Determine the [x, y] coordinate at the center of the cell enclosing the given text.  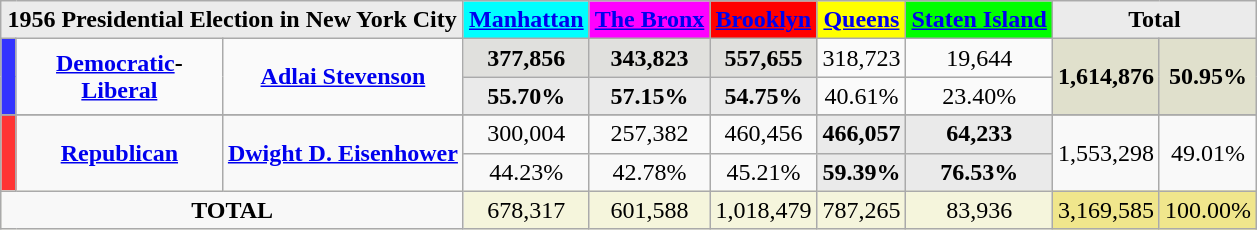
Democratic-Liberal [119, 77]
64,233 [979, 134]
1,018,479 [764, 210]
100.00% [1208, 210]
Queens [862, 20]
55.70% [526, 96]
460,456 [764, 134]
1,553,298 [1106, 153]
Republican [119, 153]
TOTAL [232, 210]
318,723 [862, 58]
59.39% [862, 172]
The Bronx [650, 20]
257,382 [650, 134]
40.61% [862, 96]
3,169,585 [1106, 210]
1,614,876 [1106, 77]
49.01% [1208, 153]
Dwight D. Eisenhower [342, 153]
466,057 [862, 134]
83,936 [979, 210]
23.40% [979, 96]
1956 Presidential Election in New York City [232, 20]
45.21% [764, 172]
57.15% [650, 96]
44.23% [526, 172]
50.95% [1208, 77]
42.78% [650, 172]
54.75% [764, 96]
601,588 [650, 210]
300,004 [526, 134]
557,655 [764, 58]
76.53% [979, 172]
Manhattan [526, 20]
Adlai Stevenson [342, 77]
Staten Island [979, 20]
343,823 [650, 58]
377,856 [526, 58]
Total [1154, 20]
787,265 [862, 210]
678,317 [526, 210]
Brooklyn [764, 20]
19,644 [979, 58]
